Locate the cell with the specified text and output its (X, Y) center coordinate. 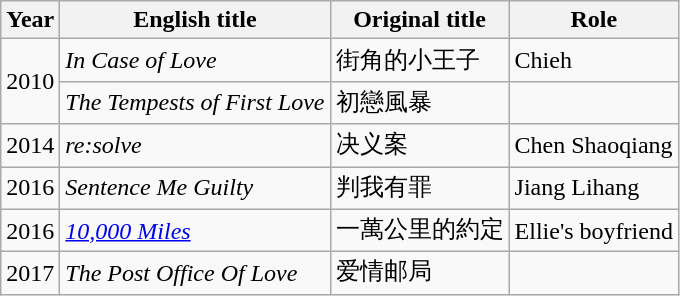
Chen Shaoqiang (594, 146)
初戀風暴 (420, 102)
决义案 (420, 146)
2017 (30, 274)
判我有罪 (420, 188)
The Tempests of First Love (195, 102)
Role (594, 20)
In Case of Love (195, 60)
2010 (30, 82)
Sentence Me Guilty (195, 188)
Year (30, 20)
街角的小王子 (420, 60)
Ellie's boyfriend (594, 230)
re:solve (195, 146)
Chieh (594, 60)
Original title (420, 20)
Jiang Lihang (594, 188)
The Post Office Of Love (195, 274)
2014 (30, 146)
爱情邮局 (420, 274)
一萬公里的約定 (420, 230)
English title (195, 20)
10,000 Miles (195, 230)
